Identify which cell holds the provided text, then report its [X, Y] central coordinate. 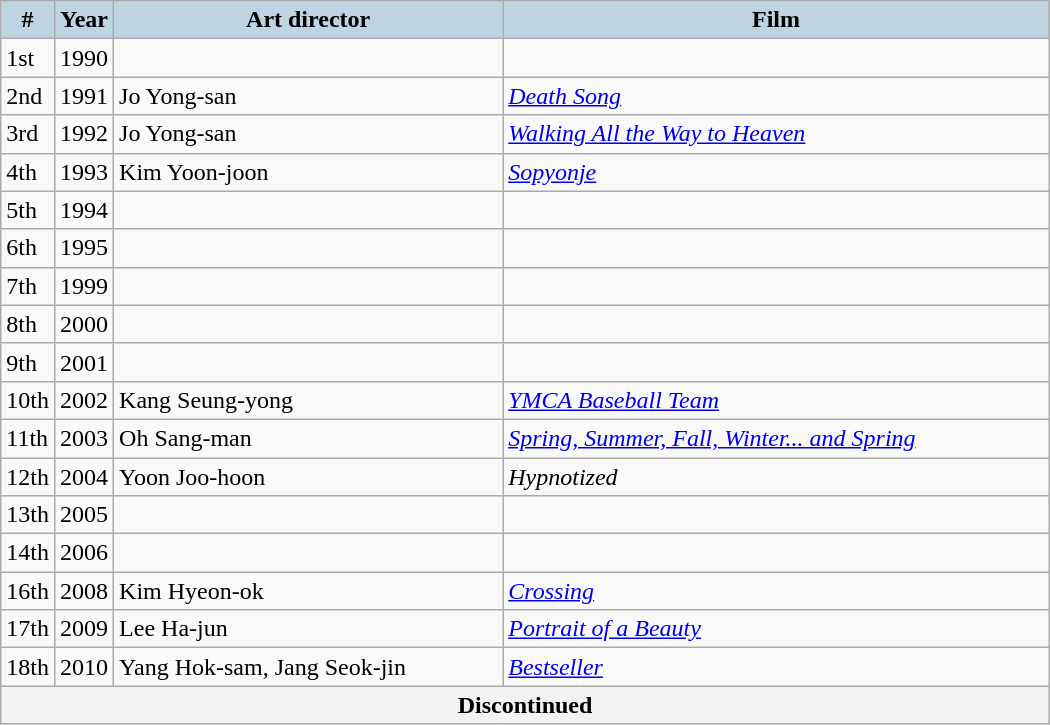
4th [28, 172]
7th [28, 286]
1994 [84, 210]
17th [28, 629]
18th [28, 667]
# [28, 20]
Walking All the Way to Heaven [776, 134]
2006 [84, 553]
Sopyonje [776, 172]
1995 [84, 248]
1993 [84, 172]
1990 [84, 58]
Year [84, 20]
2nd [28, 96]
2001 [84, 362]
2010 [84, 667]
Kim Hyeon-ok [308, 591]
5th [28, 210]
2003 [84, 438]
Kang Seung-yong [308, 400]
2002 [84, 400]
Portrait of a Beauty [776, 629]
3rd [28, 134]
Discontinued [525, 705]
Yoon Joo-hoon [308, 477]
Kim Yoon-joon [308, 172]
1999 [84, 286]
Lee Ha-jun [308, 629]
Art director [308, 20]
8th [28, 324]
1991 [84, 96]
10th [28, 400]
Bestseller [776, 667]
14th [28, 553]
2009 [84, 629]
1992 [84, 134]
Hypnotized [776, 477]
1st [28, 58]
Crossing [776, 591]
9th [28, 362]
Yang Hok-sam, Jang Seok-jin [308, 667]
YMCA Baseball Team [776, 400]
2000 [84, 324]
6th [28, 248]
Film [776, 20]
12th [28, 477]
Spring, Summer, Fall, Winter... and Spring [776, 438]
2008 [84, 591]
2004 [84, 477]
2005 [84, 515]
11th [28, 438]
16th [28, 591]
Death Song [776, 96]
13th [28, 515]
Oh Sang-man [308, 438]
